For the text-containing cell, return its midpoint in (x, y) coordinate format. 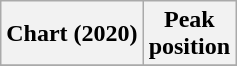
Peak position (189, 34)
Chart (2020) (72, 34)
